Find where the given text appears and provide that cell's center as [x, y] coordinate. 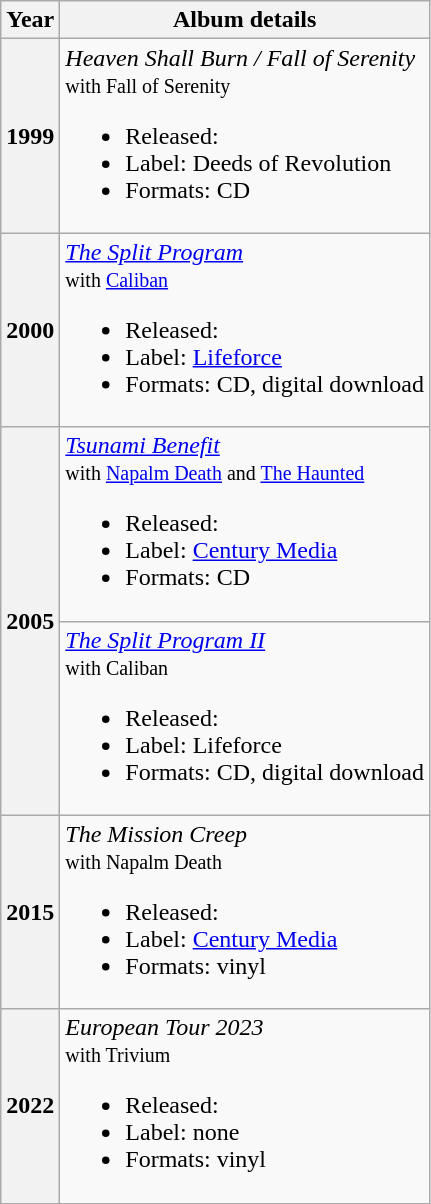
1999 [30, 136]
Tsunami Benefitwith Napalm Death and The HauntedReleased: Label: Century MediaFormats: CD [245, 524]
2022 [30, 1106]
The Split Program IIwith CalibanReleased: Label: LifeforceFormats: CD, digital download [245, 718]
2015 [30, 912]
Heaven Shall Burn / Fall of Serenitywith Fall of SerenityReleased: Label: Deeds of RevolutionFormats: CD [245, 136]
The Mission Creepwith Napalm DeathReleased: Label: Century MediaFormats: vinyl [245, 912]
2005 [30, 621]
Year [30, 20]
The Split Programwith CalibanReleased: Label: LifeforceFormats: CD, digital download [245, 330]
Album details [245, 20]
European Tour 2023with TriviumReleased: Label: noneFormats: vinyl [245, 1106]
2000 [30, 330]
